Extract the (x, y) coordinate from the center of the cell holding the provided text.  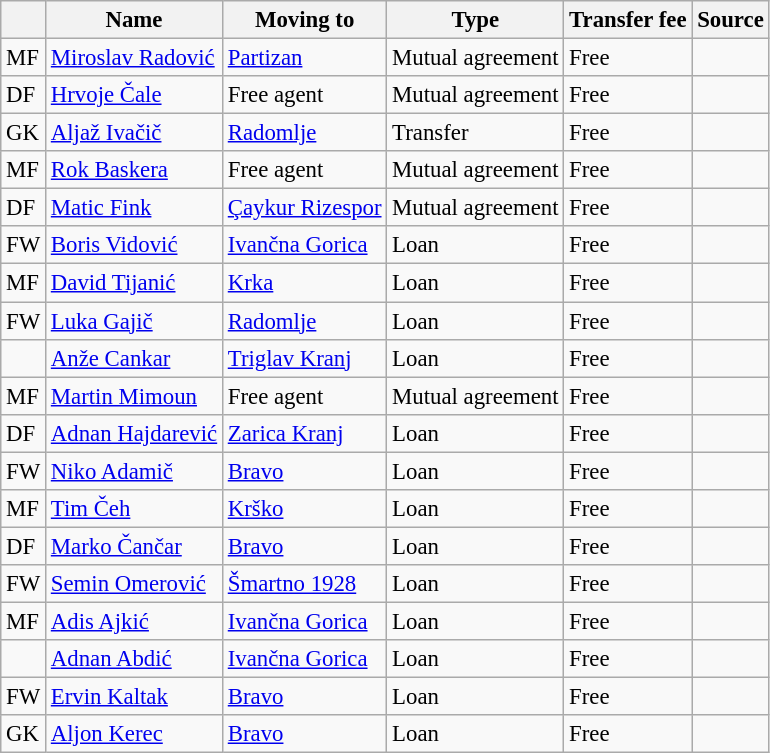
Hrvoje Čale (134, 95)
Çaykur Rizespor (304, 208)
Moving to (304, 20)
Šmartno 1928 (304, 584)
Semin Omerović (134, 584)
Luka Gajič (134, 321)
Partizan (304, 58)
Aljaž Ivačič (134, 133)
Rok Baskera (134, 170)
Anže Cankar (134, 358)
Adis Ajkić (134, 621)
Krško (304, 509)
Transfer (476, 133)
Aljon Kerec (134, 734)
Marko Čančar (134, 546)
Tim Čeh (134, 509)
Krka (304, 283)
Zarica Kranj (304, 433)
Source (730, 20)
Transfer fee (628, 20)
Type (476, 20)
Name (134, 20)
Ervin Kaltak (134, 697)
Martin Mimoun (134, 396)
David Tijanić (134, 283)
Adnan Hajdarević (134, 433)
Adnan Abdić (134, 659)
Triglav Kranj (304, 358)
Miroslav Radović (134, 58)
Boris Vidović (134, 245)
Niko Adamič (134, 471)
Matic Fink (134, 208)
